For the text-containing cell, return its midpoint in [X, Y] coordinate format. 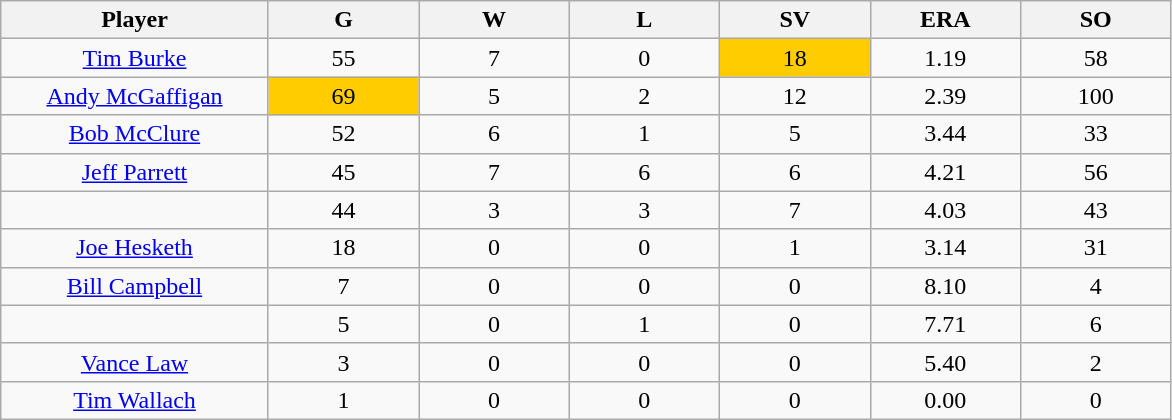
Tim Burke [134, 58]
8.10 [945, 286]
4.03 [945, 210]
L [644, 20]
0.00 [945, 400]
52 [343, 134]
100 [1096, 96]
31 [1096, 248]
Andy McGaffigan [134, 96]
56 [1096, 172]
45 [343, 172]
G [343, 20]
12 [795, 96]
1.19 [945, 58]
Jeff Parrett [134, 172]
58 [1096, 58]
SV [795, 20]
7.71 [945, 324]
33 [1096, 134]
4.21 [945, 172]
W [494, 20]
SO [1096, 20]
ERA [945, 20]
3.14 [945, 248]
43 [1096, 210]
55 [343, 58]
Joe Hesketh [134, 248]
2.39 [945, 96]
Tim Wallach [134, 400]
Vance Law [134, 362]
44 [343, 210]
3.44 [945, 134]
Bill Campbell [134, 286]
5.40 [945, 362]
Player [134, 20]
Bob McClure [134, 134]
4 [1096, 286]
69 [343, 96]
